Detect which cell encompasses the target text, then output its (x, y) center coordinate. 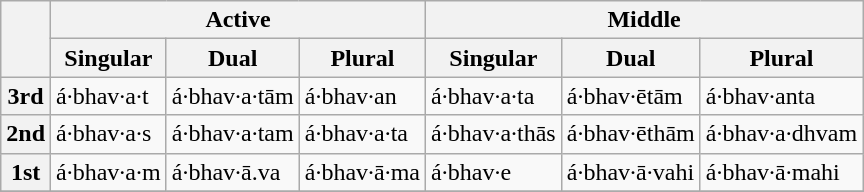
á·bhav·ētām (630, 96)
á·bhav·an (362, 96)
á·bhav·a·dhvam (781, 134)
á·bhav·ēthām (630, 134)
á·bhav·a·thās (494, 134)
3rd (26, 96)
á·bhav·ā.va (232, 172)
á·bhav·e (494, 172)
á·bhav·a·m (109, 172)
2nd (26, 134)
á·bhav·ā·vahi (630, 172)
á·bhav·a·s (109, 134)
á·bhav·a·tam (232, 134)
á·bhav·ā·mahi (781, 172)
á·bhav·a·t (109, 96)
Active (238, 20)
Middle (644, 20)
á·bhav·a·tām (232, 96)
á·bhav·anta (781, 96)
á·bhav·ā·ma (362, 172)
1st (26, 172)
